Extract the [x, y] coordinate from the center of the cell holding the provided text.  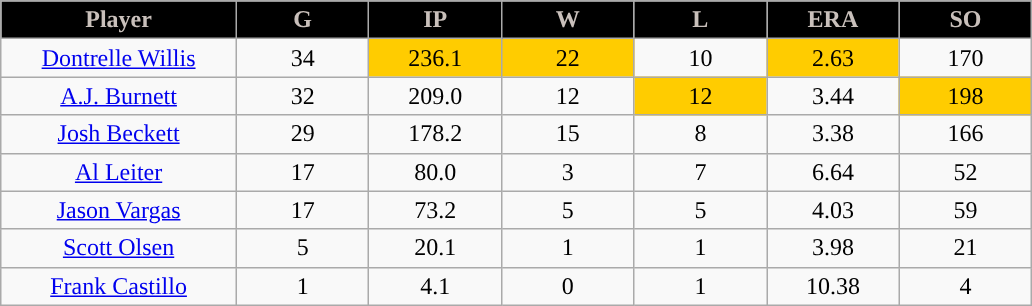
Player [119, 20]
A.J. Burnett [119, 96]
166 [966, 134]
SO [966, 20]
10.38 [834, 286]
21 [966, 248]
3.38 [834, 134]
6.64 [834, 172]
G [302, 20]
4.03 [834, 210]
178.2 [436, 134]
15 [568, 134]
Al Leiter [119, 172]
Scott Olsen [119, 248]
80.0 [436, 172]
L [700, 20]
8 [700, 134]
34 [302, 58]
29 [302, 134]
2.63 [834, 58]
W [568, 20]
52 [966, 172]
Dontrelle Willis [119, 58]
Frank Castillo [119, 286]
73.2 [436, 210]
59 [966, 210]
IP [436, 20]
0 [568, 286]
3 [568, 172]
3.98 [834, 248]
170 [966, 58]
Josh Beckett [119, 134]
236.1 [436, 58]
209.0 [436, 96]
10 [700, 58]
32 [302, 96]
ERA [834, 20]
22 [568, 58]
Jason Vargas [119, 210]
198 [966, 96]
7 [700, 172]
4 [966, 286]
3.44 [834, 96]
20.1 [436, 248]
4.1 [436, 286]
